Return [X, Y] of the center of cell containing provided text 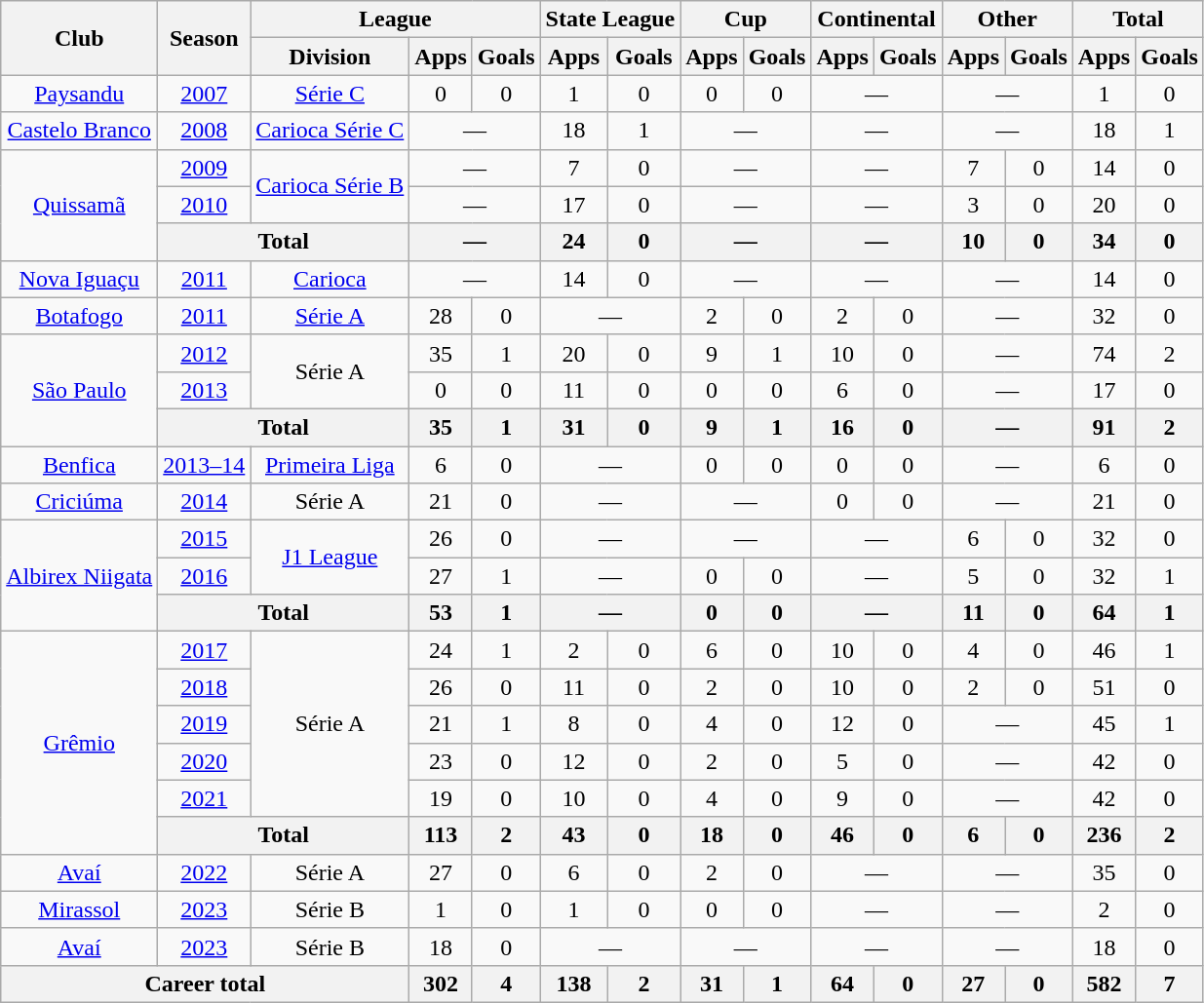
Série C [330, 94]
Continental [876, 19]
113 [441, 835]
São Paulo [80, 390]
138 [573, 984]
53 [441, 613]
28 [441, 316]
302 [441, 984]
19 [441, 798]
Nova Iguaçu [80, 279]
2021 [205, 798]
2016 [205, 576]
2017 [205, 650]
State League [610, 19]
2018 [205, 687]
2009 [205, 168]
34 [1104, 242]
2020 [205, 761]
2007 [205, 94]
Carioca Série C [330, 131]
2015 [205, 539]
Criciúma [80, 502]
Division [330, 57]
Carioca [330, 279]
Mirassol [80, 909]
2012 [205, 353]
Botafogo [80, 316]
43 [573, 835]
League [396, 19]
16 [842, 427]
91 [1104, 427]
Season [205, 38]
Career total [205, 984]
Castelo Branco [80, 131]
2013 [205, 390]
2010 [205, 205]
236 [1104, 835]
Grêmio [80, 743]
Quissamã [80, 205]
Benfica [80, 465]
Club [80, 38]
Primeira Liga [330, 465]
J1 League [330, 558]
3 [973, 205]
51 [1104, 687]
45 [1104, 724]
74 [1104, 353]
Albirex Niigata [80, 576]
582 [1104, 984]
Carioca Série B [330, 186]
2014 [205, 502]
Paysandu [80, 94]
Cup [746, 19]
8 [573, 724]
2013–14 [205, 465]
2022 [205, 872]
23 [441, 761]
2008 [205, 131]
Other [1007, 19]
2019 [205, 724]
